Identify which cell holds the provided text, then report its [X, Y] central coordinate. 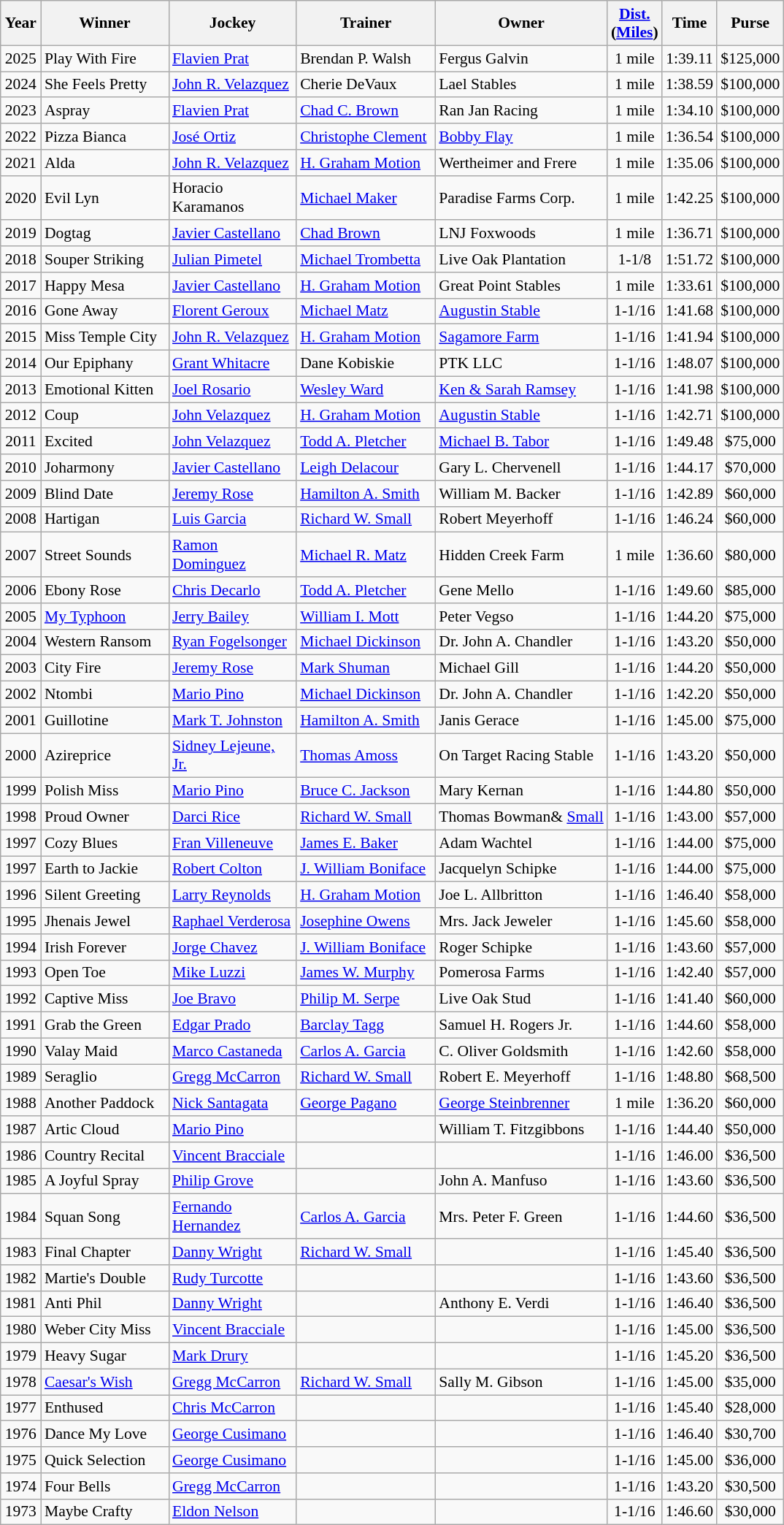
1-1/8 [635, 259]
Cozy Blues [105, 843]
Christophe Clement [366, 137]
Street Sounds [105, 555]
Ken & Sarah Ramsey [521, 389]
1:45.60 [689, 921]
Seraglio [105, 1077]
1999 [20, 791]
1:49.60 [689, 590]
Irish Forever [105, 947]
1:48.07 [689, 364]
Anthony E. Verdi [521, 1304]
2022 [20, 137]
Souper Striking [105, 259]
Robert Meyerhoff [521, 519]
1:46.24 [689, 519]
Nick Santagata [232, 1104]
William T. Fitzgibbons [521, 1129]
Thomas Bowman& Small [521, 817]
$80,000 [750, 555]
Joharmony [105, 467]
Trainer [366, 23]
William M. Backer [521, 494]
Winner [105, 23]
Country Recital [105, 1155]
1991 [20, 1025]
2004 [20, 642]
Robert Colton [232, 869]
Grant Whitacre [232, 364]
George Pagano [366, 1104]
Earth to Jackie [105, 869]
2001 [20, 720]
Adam Wachtel [521, 843]
1992 [20, 999]
1:42.89 [689, 494]
Larry Reynolds [232, 895]
Joel Rosario [232, 389]
Enthused [105, 1408]
1:51.72 [689, 259]
1:49.48 [689, 442]
Excited [105, 442]
2008 [20, 519]
Horacio Karamanos [232, 197]
2003 [20, 668]
Final Chapter [105, 1252]
Dogtag [105, 234]
1:34.10 [689, 111]
My Typhoon [105, 616]
1:35.06 [689, 163]
Thomas Amoss [366, 755]
Jorge Chavez [232, 947]
Quick Selection [105, 1460]
James W. Murphy [366, 973]
Michael R. Matz [366, 555]
Michael Gill [521, 668]
Play With Fire [105, 58]
1976 [20, 1434]
2016 [20, 311]
$30,000 [750, 1512]
1:44.17 [689, 467]
Pizza Bianca [105, 137]
Michael B. Tabor [521, 442]
1:43.00 [689, 817]
1:41.40 [689, 999]
Jacquelyn Schipke [521, 869]
Sally M. Gibson [521, 1382]
1:44.40 [689, 1129]
Mark Drury [232, 1356]
1:33.61 [689, 286]
Jhenais Jewel [105, 921]
Philip Grove [232, 1181]
Chris Decarlo [232, 590]
Year [20, 23]
1:36.20 [689, 1104]
2009 [20, 494]
Maybe Crafty [105, 1512]
Proud Owner [105, 817]
$68,500 [750, 1077]
Pomerosa Farms [521, 973]
1995 [20, 921]
2023 [20, 111]
Coup [105, 416]
2011 [20, 442]
Robert E. Meyerhoff [521, 1077]
1981 [20, 1304]
2013 [20, 389]
City Fire [105, 668]
On Target Racing Stable [521, 755]
Sagamore Farm [521, 337]
Fergus Galvin [521, 58]
$35,000 [750, 1382]
$70,000 [750, 467]
Edgar Prado [232, 1025]
Emotional Kitten [105, 389]
1994 [20, 947]
John A. Manfuso [521, 1181]
1974 [20, 1486]
Luis Garcia [232, 519]
1:38.59 [689, 85]
Grab the Green [105, 1025]
Mary Kernan [521, 791]
Julian Pimetel [232, 259]
Mike Luzzi [232, 973]
2014 [20, 364]
1:36.60 [689, 555]
Great Point Stables [521, 286]
Paradise Farms Corp. [521, 197]
She Feels Pretty [105, 85]
Raphael Verderosa [232, 921]
Four Bells [105, 1486]
2019 [20, 234]
Dist. (Miles) [635, 23]
A Joyful Spray [105, 1181]
1:41.68 [689, 311]
Wertheimer and Frere [521, 163]
Blind Date [105, 494]
2025 [20, 58]
Live Oak Plantation [521, 259]
2024 [20, 85]
Michael Matz [366, 311]
1:36.54 [689, 137]
C. Oliver Goldsmith [521, 1051]
Michael Trombetta [366, 259]
1:42.60 [689, 1051]
Roger Schipke [521, 947]
Bruce C. Jackson [366, 791]
PTK LLC [521, 364]
1:42.40 [689, 973]
Time [689, 23]
Live Oak Stud [521, 999]
LNJ Foxwoods [521, 234]
Cherie DeVaux [366, 85]
Artic Cloud [105, 1129]
2015 [20, 337]
Ryan Fogelsonger [232, 642]
2017 [20, 286]
William I. Mott [366, 616]
Caesar's Wish [105, 1382]
Anti Phil [105, 1304]
1:36.71 [689, 234]
Western Ransom [105, 642]
1975 [20, 1460]
Rudy Turcotte [232, 1278]
1:44.80 [689, 791]
Ebony Rose [105, 590]
2010 [20, 467]
Wesley Ward [366, 389]
2006 [20, 590]
Mrs. Peter F. Green [521, 1217]
1:48.80 [689, 1077]
Alda [105, 163]
1:39.11 [689, 58]
Weber City Miss [105, 1330]
Aspray [105, 111]
$30,500 [750, 1486]
Gary L. Chervenell [521, 467]
$36,000 [750, 1460]
Josephine Owens [366, 921]
Valay Maid [105, 1051]
Darci Rice [232, 817]
Chad C. Brown [366, 111]
Polish Miss [105, 791]
Bobby Flay [521, 137]
Lael Stables [521, 85]
Hartigan [105, 519]
2005 [20, 616]
1983 [20, 1252]
Open Toe [105, 973]
Marco Castaneda [232, 1051]
$30,700 [750, 1434]
1:46.00 [689, 1155]
2021 [20, 163]
Martie's Double [105, 1278]
Joe L. Allbritton [521, 895]
$28,000 [750, 1408]
1996 [20, 895]
Mrs. Jack Jeweler [521, 921]
George Steinbrenner [521, 1104]
Guillotine [105, 720]
Barclay Tagg [366, 1025]
Joe Bravo [232, 999]
Chad Brown [366, 234]
Purse [750, 23]
Captive Miss [105, 999]
1984 [20, 1217]
Mark Shuman [366, 668]
1990 [20, 1051]
1973 [20, 1512]
2018 [20, 259]
Silent Greeting [105, 895]
1:46.60 [689, 1512]
Janis Gerace [521, 720]
Squan Song [105, 1217]
Gene Mello [521, 590]
Ran Jan Racing [521, 111]
2000 [20, 755]
Brendan P. Walsh [366, 58]
Dane Kobiskie [366, 364]
Philip M. Serpe [366, 999]
Another Paddock [105, 1104]
1:42.71 [689, 416]
1:41.94 [689, 337]
1979 [20, 1356]
Samuel H. Rogers Jr. [521, 1025]
2020 [20, 197]
1985 [20, 1181]
Owner [521, 23]
Fernando Hernandez [232, 1217]
Leigh Delacour [366, 467]
Michael Maker [366, 197]
1978 [20, 1382]
Chris McCarron [232, 1408]
1987 [20, 1129]
1:42.25 [689, 197]
1988 [20, 1104]
Mark T. Johnston [232, 720]
1:42.20 [689, 695]
2007 [20, 555]
Azireprice [105, 755]
1980 [20, 1330]
2012 [20, 416]
1982 [20, 1278]
Ntombi [105, 695]
1:41.98 [689, 389]
Gone Away [105, 311]
1993 [20, 973]
José Ortiz [232, 137]
1986 [20, 1155]
Florent Geroux [232, 311]
Happy Mesa [105, 286]
Our Epiphany [105, 364]
Ramon Dominguez [232, 555]
Dance My Love [105, 1434]
Evil Lyn [105, 197]
Hidden Creek Farm [521, 555]
1989 [20, 1077]
James E. Baker [366, 843]
1977 [20, 1408]
$125,000 [750, 58]
$85,000 [750, 590]
2002 [20, 695]
Jerry Bailey [232, 616]
Jockey [232, 23]
Peter Vegso [521, 616]
Sidney Lejeune, Jr. [232, 755]
Fran Villeneuve [232, 843]
1:45.20 [689, 1356]
Miss Temple City [105, 337]
Eldon Nelson [232, 1512]
Heavy Sugar [105, 1356]
1998 [20, 817]
